Capture the cell that displays the provided text and extract its [x, y] central coordinate. 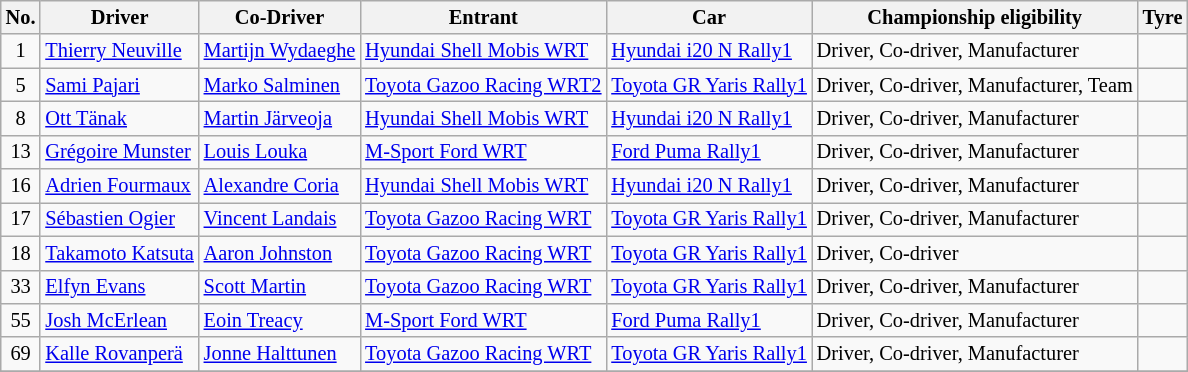
Entrant [483, 17]
55 [21, 320]
Championship eligibility [975, 17]
No. [21, 17]
18 [21, 253]
Aaron Johnston [280, 253]
8 [21, 118]
Eoin Treacy [280, 320]
Martijn Wydaeghe [280, 51]
69 [21, 354]
Toyota Gazoo Racing WRT2 [483, 85]
Driver [119, 17]
Thierry Neuville [119, 51]
Sébastien Ogier [119, 219]
Takamoto Katsuta [119, 253]
33 [21, 287]
Car [708, 17]
Scott Martin [280, 287]
Driver, Co-driver [975, 253]
Tyre [1163, 17]
Martin Järveoja [280, 118]
13 [21, 152]
Alexandre Coria [280, 186]
Adrien Fourmaux [119, 186]
Josh McErlean [119, 320]
Grégoire Munster [119, 152]
17 [21, 219]
Jonne Halttunen [280, 354]
Vincent Landais [280, 219]
Louis Louka [280, 152]
16 [21, 186]
Elfyn Evans [119, 287]
5 [21, 85]
Sami Pajari [119, 85]
Kalle Rovanperä [119, 354]
Ott Tänak [119, 118]
Marko Salminen [280, 85]
Driver, Co-driver, Manufacturer, Team [975, 85]
1 [21, 51]
Co-Driver [280, 17]
